For the text-containing cell, return its midpoint in [X, Y] coordinate format. 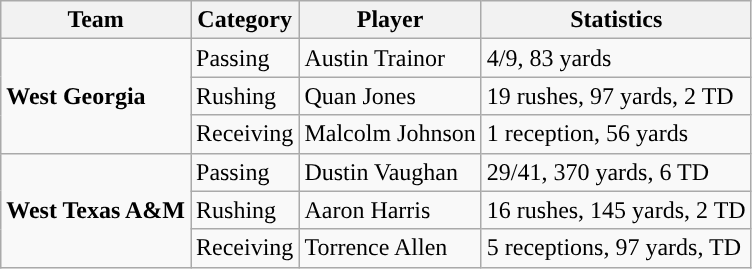
Aaron Harris [390, 210]
4/9, 83 yards [616, 58]
West Texas A&M [96, 210]
Category [244, 20]
Dustin Vaughan [390, 172]
16 rushes, 145 yards, 2 TD [616, 210]
Statistics [616, 20]
29/41, 370 yards, 6 TD [616, 172]
1 reception, 56 yards [616, 134]
Austin Trainor [390, 58]
Team [96, 20]
5 receptions, 97 yards, TD [616, 248]
Malcolm Johnson [390, 134]
Torrence Allen [390, 248]
19 rushes, 97 yards, 2 TD [616, 96]
Player [390, 20]
West Georgia [96, 96]
Quan Jones [390, 96]
